From the cell containing the given text, extract its center point as (X, Y) coordinate. 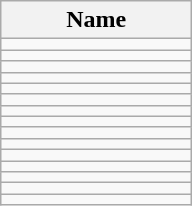
Name (96, 20)
